Capture the cell that displays the provided text and extract its [x, y] central coordinate. 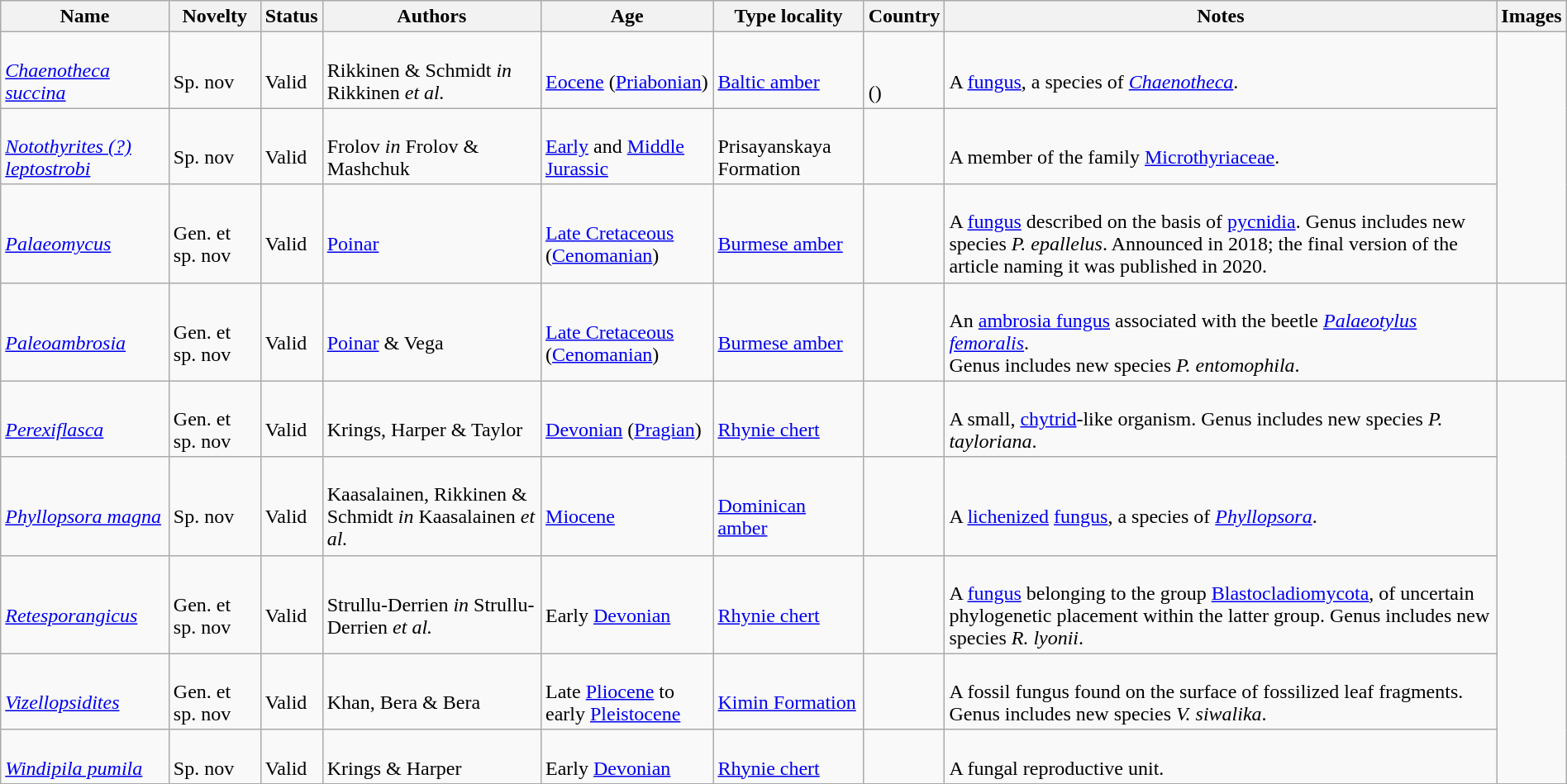
Kaasalainen, Rikkinen & Schmidt in Kaasalainen et al. [431, 506]
Authors [431, 17]
Eocene (Priabonian) [627, 70]
Country [904, 17]
Notes [1221, 17]
Kimin Formation [788, 691]
A fungus, a species of Chaenotheca. [1221, 70]
Devonian (Pragian) [627, 419]
Windipila pumila [85, 757]
Krings & Harper [431, 757]
Miocene [627, 506]
A fungal reproductive unit. [1221, 757]
Name [85, 17]
() [904, 70]
Paleoambrosia [85, 332]
Poinar & Vega [431, 332]
An ambrosia fungus associated with the beetle Palaeotylus femoralis. Genus includes new species P. entomophila. [1221, 332]
Type locality [788, 17]
Baltic amber [788, 70]
Poinar [431, 233]
A lichenized fungus, a species of Phyllopsora. [1221, 506]
Frolov in Frolov & Mashchuk [431, 146]
Phyllopsora magna [85, 506]
Krings, Harper & Taylor [431, 419]
Notothyrites (?) leptostrobi [85, 146]
Retesporangicus [85, 605]
Status [291, 17]
A member of the family Microthyriaceae. [1221, 146]
Images [1531, 17]
Khan, Bera & Bera [431, 691]
A small, chytrid-like organism. Genus includes new species P. tayloriana. [1221, 419]
Perexiflasca [85, 419]
Strullu-Derrien in Strullu-Derrien et al. [431, 605]
Age [627, 17]
Dominican amber [788, 506]
Novelty [215, 17]
Chaenotheca succina [85, 70]
A fossil fungus found on the surface of fossilized leaf fragments. Genus includes new species V. siwalika. [1221, 691]
Palaeomycus [85, 233]
Late Pliocene to early Pleistocene [627, 691]
Early and Middle Jurassic [627, 146]
Rikkinen & Schmidt in Rikkinen et al. [431, 70]
Vizellopsidites [85, 691]
Prisayanskaya Formation [788, 146]
